Scan for the cell matching the given text and deliver its [X, Y] coordinate at center. 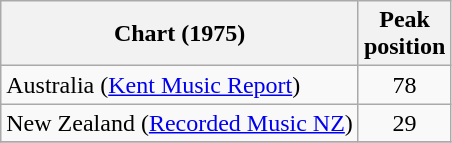
78 [404, 85]
New Zealand (Recorded Music NZ) [180, 123]
29 [404, 123]
Peakposition [404, 34]
Chart (1975) [180, 34]
Australia (Kent Music Report) [180, 85]
